Capture the cell that displays the provided text and extract its [x, y] central coordinate. 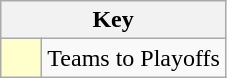
Key [114, 20]
Teams to Playoffs [134, 58]
